Provide the [X, Y] coordinate of the cell's center where the given text is located.  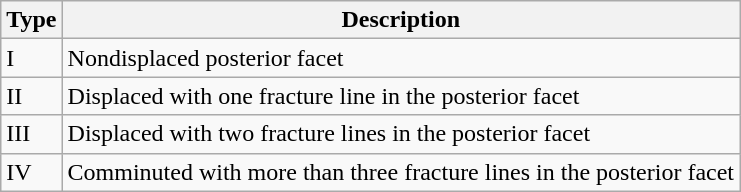
Comminuted with more than three fracture lines in the posterior facet [401, 172]
Displaced with one fracture line in the posterior facet [401, 96]
I [32, 58]
Displaced with two fracture lines in the posterior facet [401, 134]
Nondisplaced posterior facet [401, 58]
III [32, 134]
Type [32, 20]
Description [401, 20]
IV [32, 172]
II [32, 96]
